For the text-containing cell, return its midpoint in (X, Y) coordinate format. 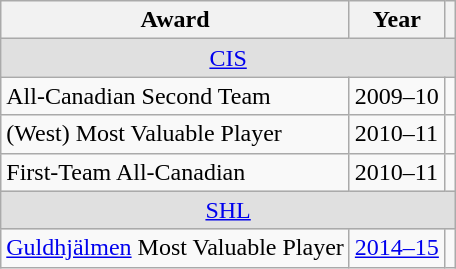
Guldhjälmen Most Valuable Player (176, 248)
SHL (228, 210)
First-Team All-Canadian (176, 172)
Year (396, 20)
All-Canadian Second Team (176, 96)
2014–15 (396, 248)
2009–10 (396, 96)
Award (176, 20)
(West) Most Valuable Player (176, 134)
CIS (228, 58)
